Locate the cell with the specified text and output its (X, Y) center coordinate. 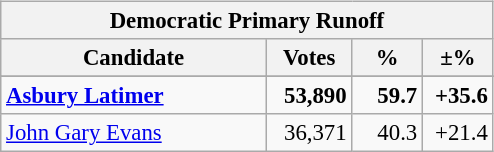
% (388, 58)
+21.4 (458, 133)
±% (458, 58)
40.3 (388, 133)
John Gary Evans (134, 133)
53,890 (309, 96)
Asbury Latimer (134, 96)
Candidate (134, 58)
59.7 (388, 96)
36,371 (309, 133)
Democratic Primary Runoff (247, 21)
+35.6 (458, 96)
Votes (309, 58)
